Return [x, y] of the center of cell containing provided text 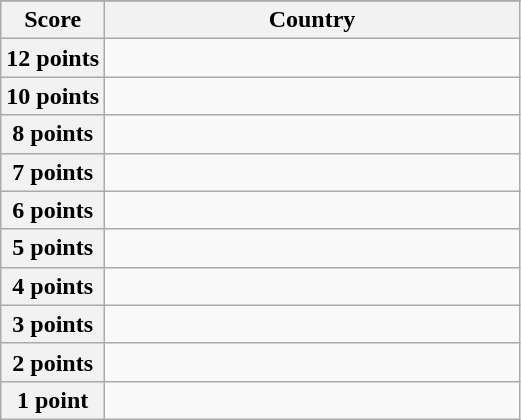
3 points [53, 324]
10 points [53, 96]
Score [53, 20]
5 points [53, 248]
4 points [53, 286]
6 points [53, 210]
1 point [53, 400]
7 points [53, 172]
Country [312, 20]
12 points [53, 58]
8 points [53, 134]
2 points [53, 362]
